Detect which cell encompasses the target text, then output its (X, Y) center coordinate. 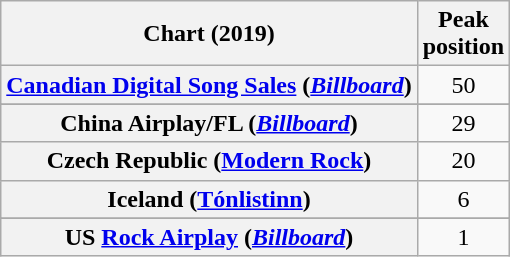
1 (463, 237)
China Airplay/FL (Billboard) (209, 123)
US Rock Airplay (Billboard) (209, 237)
29 (463, 123)
Iceland (Tónlistinn) (209, 199)
Peakposition (463, 34)
20 (463, 161)
50 (463, 85)
Chart (2019) (209, 34)
Czech Republic (Modern Rock) (209, 161)
Canadian Digital Song Sales (Billboard) (209, 85)
6 (463, 199)
